From the cell containing the given text, extract its center point as (X, Y) coordinate. 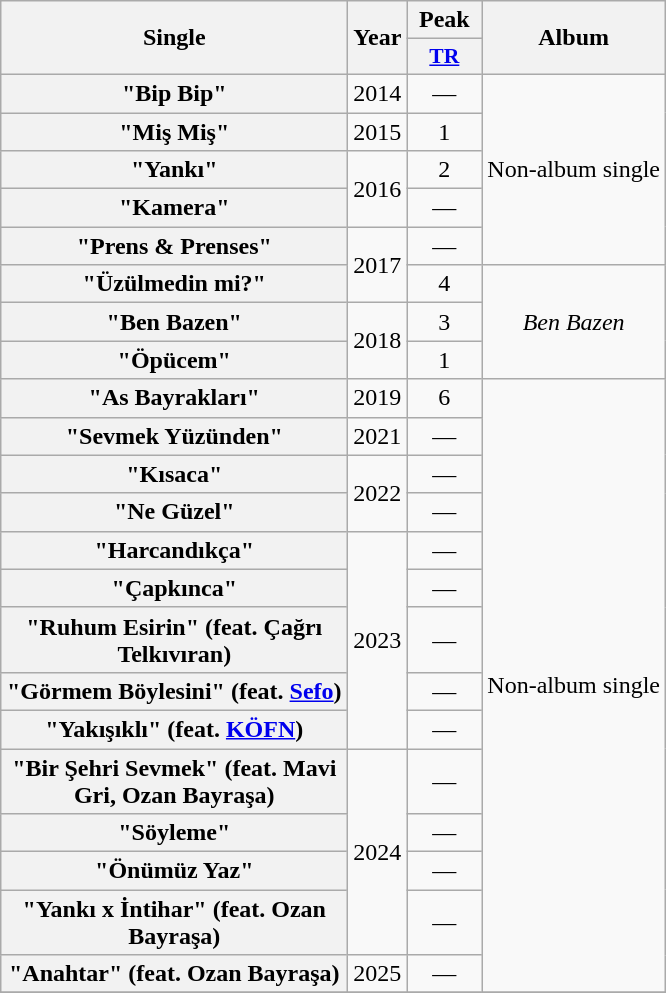
"Harcandıkça" (174, 550)
"Yakışıklı" (feat. KÖFN) (174, 729)
"Ben Bazen" (174, 322)
2021 (378, 436)
"Kamera" (174, 208)
6 (444, 398)
Year (378, 38)
"Üzülmedin mi?" (174, 284)
"Sevmek Yüzünden" (174, 436)
Album (574, 38)
3 (444, 322)
"Görmem Böylesini" (feat. Sefo) (174, 691)
TR (444, 57)
"Anahtar" (feat. Ozan Bayraşa) (174, 974)
"Bip Bip" (174, 93)
"Kısaca" (174, 474)
"Ne Güzel" (174, 512)
"As Bayrakları" (174, 398)
"Ruhum Esirin" (feat. Çağrı Telkıvıran) (174, 640)
2016 (378, 189)
"Çapkınca" (174, 588)
"Bir Şehri Sevmek" (feat. Mavi Gri, Ozan Bayraşa) (174, 780)
2018 (378, 341)
2025 (378, 974)
"Önümüz Yaz" (174, 871)
"Yankı x İntihar" (feat. Ozan Bayraşa) (174, 922)
2022 (378, 493)
"Yankı" (174, 170)
2015 (378, 131)
2024 (378, 851)
"Prens & Prenses" (174, 246)
2023 (378, 640)
Single (174, 38)
Peak (444, 20)
4 (444, 284)
"Miş Miş" (174, 131)
2014 (378, 93)
"Söyleme" (174, 833)
"Öpücem" (174, 360)
2 (444, 170)
Ben Bazen (574, 322)
2017 (378, 265)
2019 (378, 398)
